Scan for the cell matching the given text and deliver its (x, y) coordinate at center. 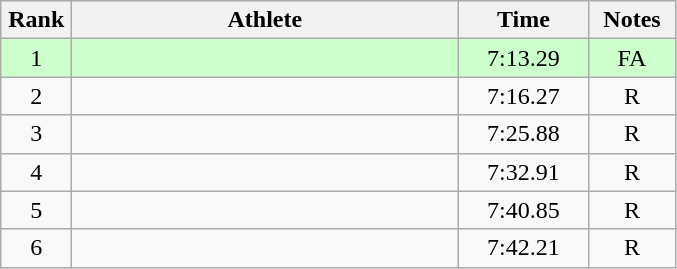
4 (36, 172)
7:42.21 (524, 248)
7:32.91 (524, 172)
7:40.85 (524, 210)
Rank (36, 20)
5 (36, 210)
7:25.88 (524, 134)
1 (36, 58)
7:13.29 (524, 58)
Notes (632, 20)
Time (524, 20)
6 (36, 248)
2 (36, 96)
FA (632, 58)
7:16.27 (524, 96)
Athlete (265, 20)
3 (36, 134)
